Find where the given text appears and provide that cell's center as [X, Y] coordinate. 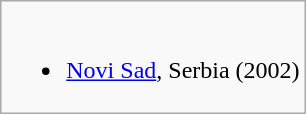
Novi Sad, Serbia (2002) [153, 58]
